Search for the cell housing the specified text and yield its [x, y] center coordinate. 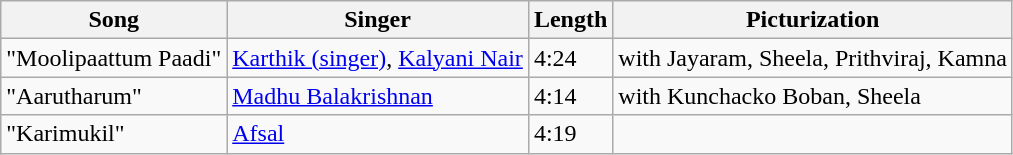
"Moolipaattum Paadi" [114, 58]
Song [114, 20]
"Karimukil" [114, 134]
Madhu Balakrishnan [378, 96]
Afsal [378, 134]
Picturization [813, 20]
Karthik (singer), Kalyani Nair [378, 58]
Length [570, 20]
with Kunchacko Boban, Sheela [813, 96]
4:19 [570, 134]
4:14 [570, 96]
"Aarutharum" [114, 96]
Singer [378, 20]
with Jayaram, Sheela, Prithviraj, Kamna [813, 58]
4:24 [570, 58]
